Return the (x, y) coordinate for the center point of the cell that contains the specified text.  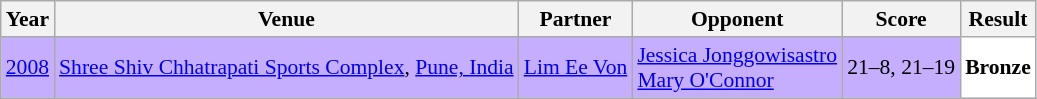
Shree Shiv Chhatrapati Sports Complex, Pune, India (286, 68)
Jessica Jonggowisastro Mary O'Connor (737, 68)
Bronze (998, 68)
21–8, 21–19 (901, 68)
Result (998, 19)
2008 (28, 68)
Venue (286, 19)
Partner (576, 19)
Lim Ee Von (576, 68)
Score (901, 19)
Opponent (737, 19)
Year (28, 19)
